Capture the cell that displays the provided text and extract its (X, Y) central coordinate. 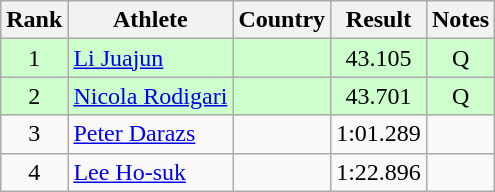
Notes (460, 20)
43.105 (379, 58)
Rank (34, 20)
1:22.896 (379, 172)
2 (34, 96)
Country (282, 20)
Athlete (150, 20)
Lee Ho-suk (150, 172)
Li Juajun (150, 58)
43.701 (379, 96)
Result (379, 20)
Peter Darazs (150, 134)
Nicola Rodigari (150, 96)
3 (34, 134)
4 (34, 172)
1 (34, 58)
1:01.289 (379, 134)
